Scan for the cell matching the given text and deliver its (X, Y) coordinate at center. 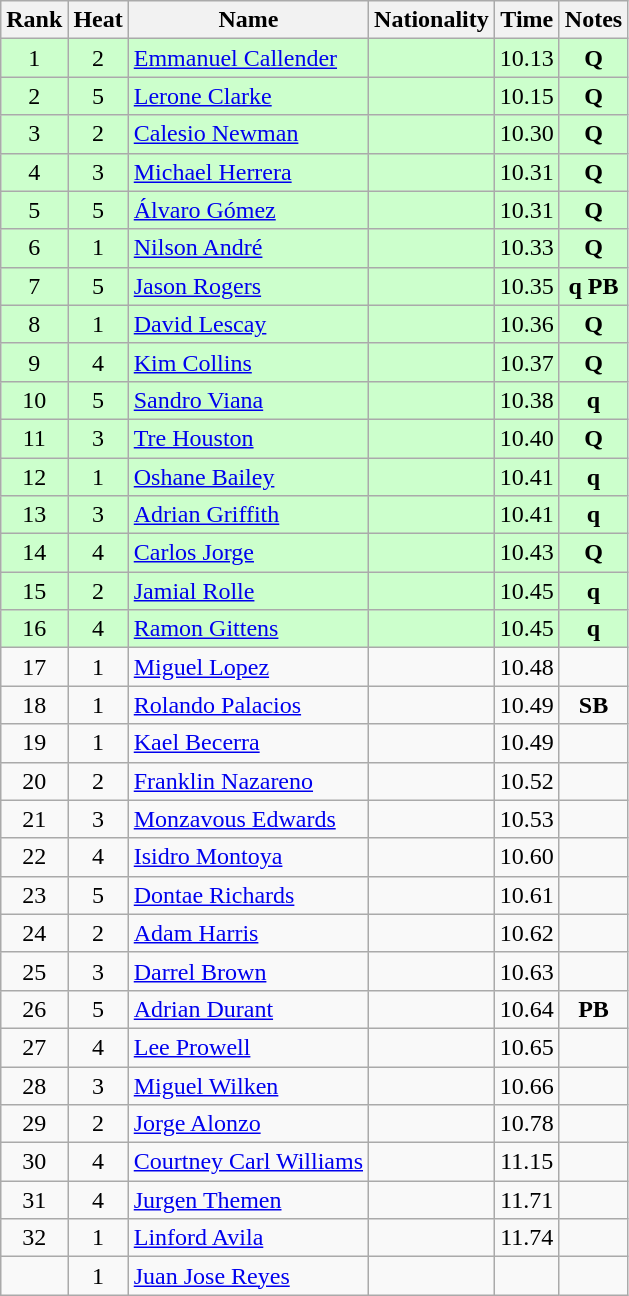
Jorge Alonzo (248, 1124)
10.33 (526, 248)
6 (34, 248)
Emmanuel Callender (248, 58)
Isidro Montoya (248, 857)
30 (34, 1162)
10.66 (526, 1085)
Sandro Viana (248, 400)
16 (34, 629)
Kim Collins (248, 362)
18 (34, 705)
Rolando Palacios (248, 705)
10.36 (526, 324)
Tre Houston (248, 438)
26 (34, 1009)
Miguel Lopez (248, 667)
10.48 (526, 667)
10.64 (526, 1009)
Heat (98, 20)
Jurgen Themen (248, 1200)
q PB (593, 286)
8 (34, 324)
10.60 (526, 857)
Nationality (432, 20)
14 (34, 553)
10.13 (526, 58)
10.40 (526, 438)
Monzavous Edwards (248, 819)
Franklin Nazareno (248, 781)
10.61 (526, 895)
Ramon Gittens (248, 629)
24 (34, 933)
10.37 (526, 362)
Courtney Carl Williams (248, 1162)
Álvaro Gómez (248, 210)
19 (34, 743)
29 (34, 1124)
Adrian Griffith (248, 515)
Calesio Newman (248, 134)
10.43 (526, 553)
Juan Jose Reyes (248, 1276)
Nilson André (248, 248)
10.78 (526, 1124)
31 (34, 1200)
20 (34, 781)
10 (34, 400)
Rank (34, 20)
Darrel Brown (248, 971)
11.15 (526, 1162)
12 (34, 477)
23 (34, 895)
10.63 (526, 971)
27 (34, 1047)
Kael Becerra (248, 743)
10.30 (526, 134)
10.52 (526, 781)
Oshane Bailey (248, 477)
10.35 (526, 286)
11 (34, 438)
13 (34, 515)
Miguel Wilken (248, 1085)
SB (593, 705)
25 (34, 971)
10.53 (526, 819)
10.62 (526, 933)
10.65 (526, 1047)
28 (34, 1085)
Jamial Rolle (248, 591)
Linford Avila (248, 1238)
21 (34, 819)
Michael Herrera (248, 172)
Jason Rogers (248, 286)
10.15 (526, 96)
10.38 (526, 400)
15 (34, 591)
David Lescay (248, 324)
Dontae Richards (248, 895)
11.74 (526, 1238)
32 (34, 1238)
17 (34, 667)
7 (34, 286)
9 (34, 362)
Adrian Durant (248, 1009)
Notes (593, 20)
22 (34, 857)
Name (248, 20)
Lee Prowell (248, 1047)
Time (526, 20)
Lerone Clarke (248, 96)
Carlos Jorge (248, 553)
Adam Harris (248, 933)
11.71 (526, 1200)
PB (593, 1009)
